Search for the cell housing the specified text and yield its [X, Y] center coordinate. 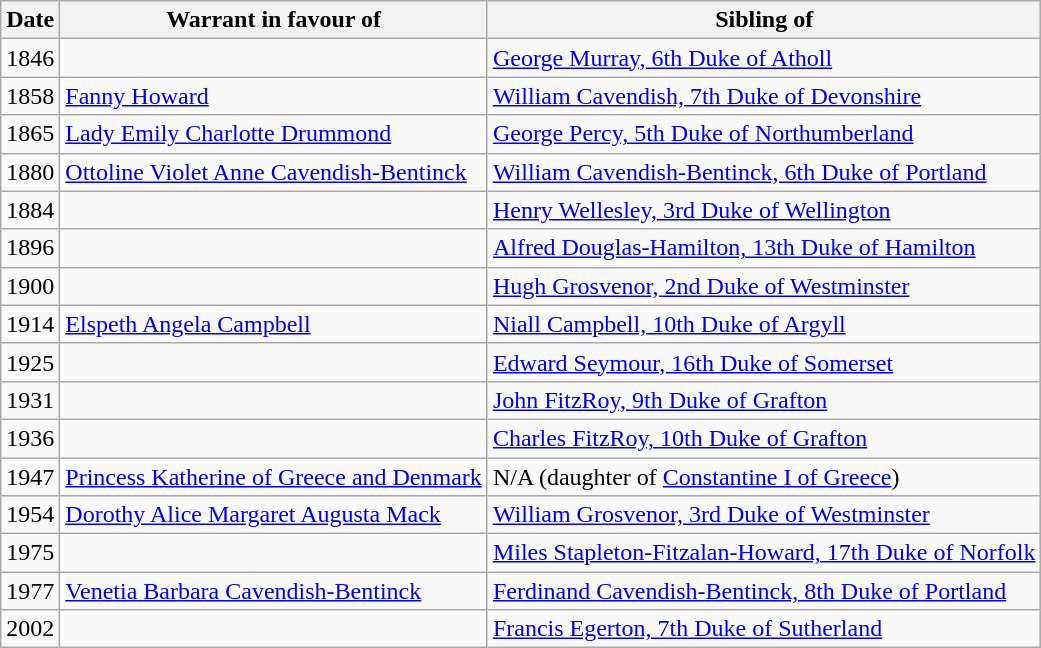
William Grosvenor, 3rd Duke of Westminster [764, 515]
1954 [30, 515]
1975 [30, 553]
Dorothy Alice Margaret Augusta Mack [274, 515]
1936 [30, 438]
Charles FitzRoy, 10th Duke of Grafton [764, 438]
1846 [30, 58]
1884 [30, 210]
Henry Wellesley, 3rd Duke of Wellington [764, 210]
1865 [30, 134]
George Murray, 6th Duke of Atholl [764, 58]
George Percy, 5th Duke of Northumberland [764, 134]
Niall Campbell, 10th Duke of Argyll [764, 324]
1925 [30, 362]
Venetia Barbara Cavendish-Bentinck [274, 591]
William Cavendish-Bentinck, 6th Duke of Portland [764, 172]
William Cavendish, 7th Duke of Devonshire [764, 96]
1977 [30, 591]
2002 [30, 629]
Ottoline Violet Anne Cavendish-Bentinck [274, 172]
Edward Seymour, 16th Duke of Somerset [764, 362]
Warrant in favour of [274, 20]
Date [30, 20]
1858 [30, 96]
1931 [30, 400]
N/A (daughter of Constantine I of Greece) [764, 477]
Francis Egerton, 7th Duke of Sutherland [764, 629]
1947 [30, 477]
Lady Emily Charlotte Drummond [274, 134]
Elspeth Angela Campbell [274, 324]
Sibling of [764, 20]
1896 [30, 248]
Alfred Douglas-Hamilton, 13th Duke of Hamilton [764, 248]
John FitzRoy, 9th Duke of Grafton [764, 400]
Fanny Howard [274, 96]
Ferdinand Cavendish-Bentinck, 8th Duke of Portland [764, 591]
Princess Katherine of Greece and Denmark [274, 477]
Hugh Grosvenor, 2nd Duke of Westminster [764, 286]
1914 [30, 324]
1880 [30, 172]
1900 [30, 286]
Miles Stapleton-Fitzalan-Howard, 17th Duke of Norfolk [764, 553]
